Return the [X, Y] coordinate for the center point of the cell that contains the specified text.  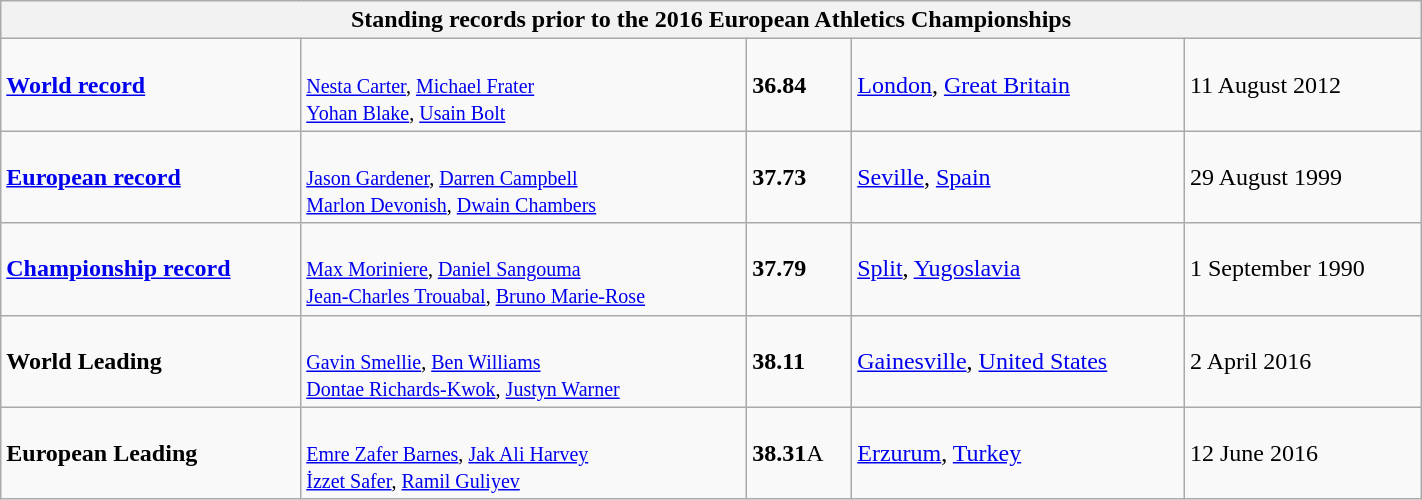
European record [151, 177]
11 August 2012 [1302, 85]
12 June 2016 [1302, 453]
Nesta Carter, Michael FraterYohan Blake, Usain Bolt [524, 85]
Gainesville, United States [1018, 361]
European Leading [151, 453]
Jason Gardener, Darren CampbellMarlon Devonish, Dwain Chambers [524, 177]
World Leading [151, 361]
38.31A [800, 453]
Erzurum, Turkey [1018, 453]
Split, Yugoslavia [1018, 269]
37.79 [800, 269]
Max Moriniere, Daniel SangoumaJean-Charles Trouabal, Bruno Marie-Rose [524, 269]
2 April 2016 [1302, 361]
38.11 [800, 361]
London, Great Britain [1018, 85]
Gavin Smellie, Ben WilliamsDontae Richards-Kwok, Justyn Warner [524, 361]
29 August 1999 [1302, 177]
36.84 [800, 85]
Championship record [151, 269]
World record [151, 85]
Seville, Spain [1018, 177]
Emre Zafer Barnes, Jak Ali Harveyİzzet Safer, Ramil Guliyev [524, 453]
37.73 [800, 177]
Standing records prior to the 2016 European Athletics Championships [711, 20]
1 September 1990 [1302, 269]
